From the cell containing the given text, extract its center point as [x, y] coordinate. 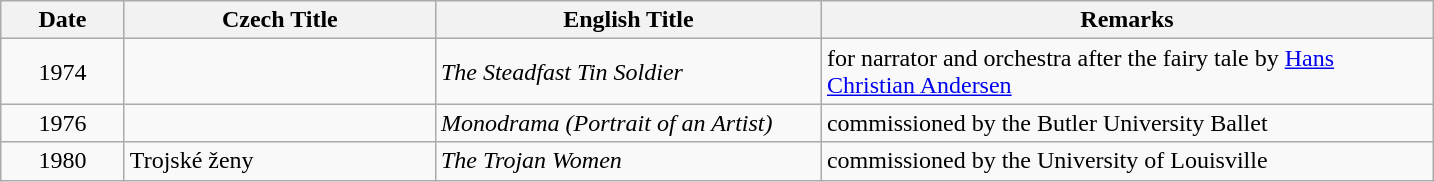
1976 [63, 123]
English Title [628, 20]
1974 [63, 72]
commissioned by the Butler University Ballet [1126, 123]
for narrator and orchestra after the fairy tale by Hans Christian Andersen [1126, 72]
Trojské ženy [280, 161]
Remarks [1126, 20]
1980 [63, 161]
The Trojan Women [628, 161]
The Steadfast Tin Soldier [628, 72]
Monodrama (Portrait of an Artist) [628, 123]
Czech Title [280, 20]
commissioned by the University of Louisville [1126, 161]
Date [63, 20]
